Capture the cell that displays the provided text and extract its (x, y) central coordinate. 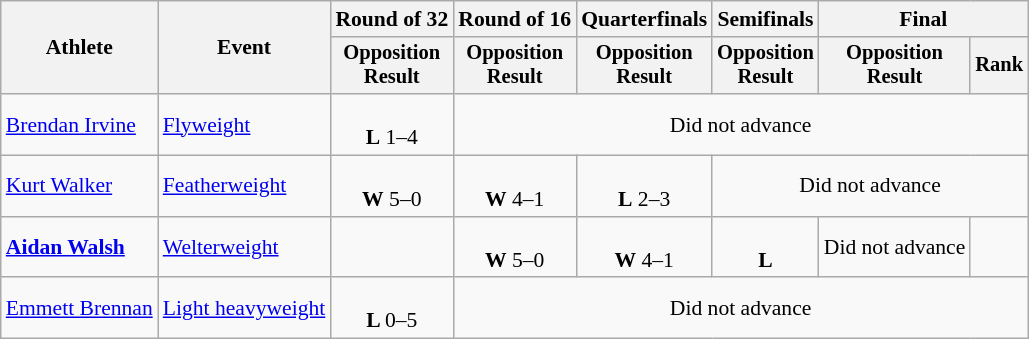
Semifinals (766, 19)
L 1–4 (392, 124)
Featherweight (244, 186)
Kurt Walker (80, 186)
Light heavyweight (244, 308)
Round of 32 (392, 19)
L (766, 248)
Final (924, 19)
Round of 16 (514, 19)
Quarterfinals (644, 19)
Welterweight (244, 248)
Aidan Walsh (80, 248)
Emmett Brennan (80, 308)
L 2–3 (644, 186)
Flyweight (244, 124)
L 0–5 (392, 308)
Rank (999, 66)
Athlete (80, 48)
Event (244, 48)
Brendan Irvine (80, 124)
